From the cell containing the given text, extract its center point as (X, Y) coordinate. 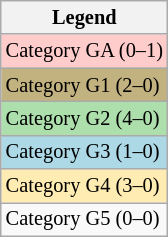
Category G2 (4–0) (84, 118)
Category G1 (2–0) (84, 85)
Category G5 (0–0) (84, 219)
Category G4 (3–0) (84, 186)
Category G3 (1–0) (84, 152)
Legend (84, 17)
Category GA (0–1) (84, 51)
